Search for the cell housing the specified text and yield its [X, Y] center coordinate. 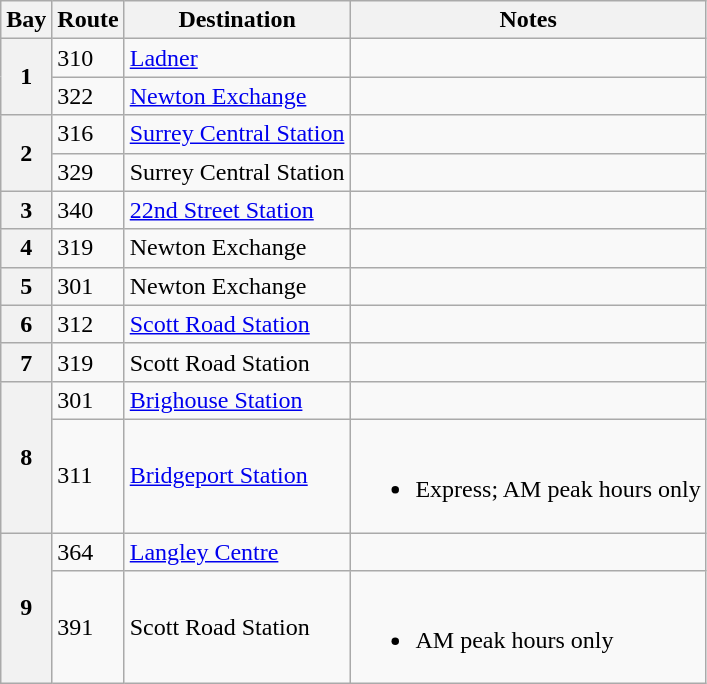
2 [26, 153]
6 [26, 324]
AM peak hours only [528, 628]
364 [88, 551]
329 [88, 172]
391 [88, 628]
Bay [26, 20]
Ladner [237, 58]
Langley Centre [237, 551]
Brighouse Station [237, 400]
316 [88, 134]
Express; AM peak hours only [528, 476]
311 [88, 476]
310 [88, 58]
3 [26, 210]
312 [88, 324]
340 [88, 210]
4 [26, 248]
8 [26, 456]
Destination [237, 20]
22nd Street Station [237, 210]
1 [26, 77]
7 [26, 362]
9 [26, 608]
5 [26, 286]
Route [88, 20]
Bridgeport Station [237, 476]
322 [88, 96]
Notes [528, 20]
